For the text-containing cell, return its midpoint in (X, Y) coordinate format. 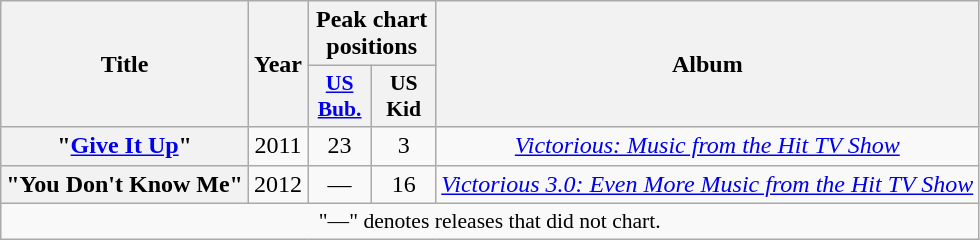
23 (340, 146)
2011 (278, 146)
16 (404, 184)
Album (708, 64)
Title (125, 64)
"Give It Up" (125, 146)
Year (278, 64)
2012 (278, 184)
"—" denotes releases that did not chart. (490, 221)
3 (404, 146)
Victorious: Music from the Hit TV Show (708, 146)
Peak chart positions (372, 34)
— (340, 184)
Victorious 3.0: Even More Music from the Hit TV Show (708, 184)
USBub. (340, 96)
"You Don't Know Me" (125, 184)
USKid (404, 96)
